Identify which cell holds the provided text, then report its (x, y) central coordinate. 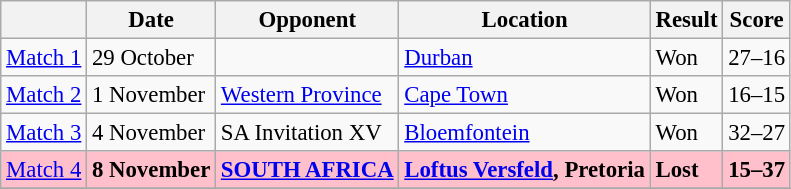
Western Province (308, 95)
Durban (524, 58)
Result (686, 20)
27–16 (757, 58)
29 October (152, 58)
Score (757, 20)
Match 1 (44, 58)
SA Invitation XV (308, 133)
Opponent (308, 20)
Match 2 (44, 95)
32–27 (757, 133)
1 November (152, 95)
16–15 (757, 95)
Bloemfontein (524, 133)
8 November (152, 170)
Match 4 (44, 170)
Cape Town (524, 95)
Lost (686, 170)
Match 3 (44, 133)
15–37 (757, 170)
Location (524, 20)
Loftus Versfeld, Pretoria (524, 170)
4 November (152, 133)
SOUTH AFRICA (308, 170)
Date (152, 20)
